Output the (x, y) coordinate of the center of the cell containing the given text.  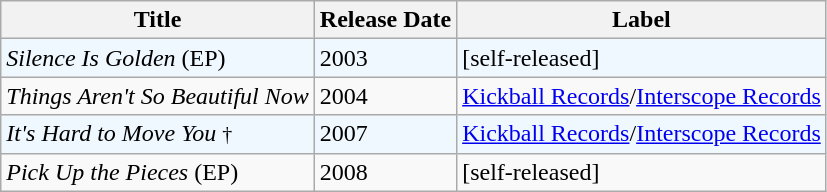
It's Hard to Move You † (158, 134)
2008 (385, 172)
2004 (385, 96)
Silence Is Golden (EP) (158, 58)
Things Aren't So Beautiful Now (158, 96)
Title (158, 20)
Release Date (385, 20)
Pick Up the Pieces (EP) (158, 172)
Label (642, 20)
2007 (385, 134)
2003 (385, 58)
